Pinpoint the cell where the given text exists, returning its [x, y] midpoint coordinate. 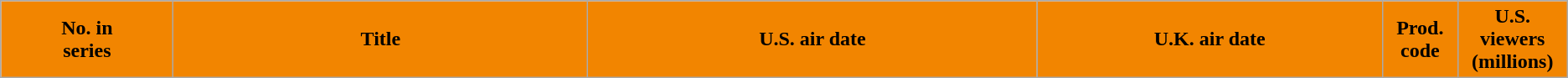
No. inseries [87, 39]
U.K. air date [1210, 39]
U.S. air date [812, 39]
Prod.code [1420, 39]
Title [380, 39]
U.S. viewers(millions) [1513, 39]
